Return [x, y] of the center of cell containing provided text 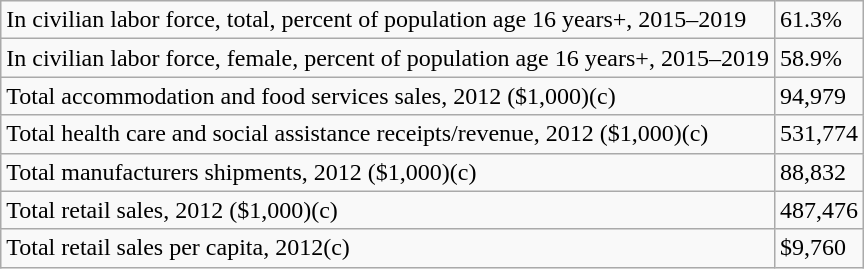
58.9% [818, 58]
Total health care and social assistance receipts/revenue, 2012 ($1,000)(c) [388, 134]
Total manufacturers shipments, 2012 ($1,000)(c) [388, 172]
Total retail sales, 2012 ($1,000)(c) [388, 210]
88,832 [818, 172]
61.3% [818, 20]
531,774 [818, 134]
In civilian labor force, female, percent of population age 16 years+, 2015–2019 [388, 58]
Total accommodation and food services sales, 2012 ($1,000)(c) [388, 96]
$9,760 [818, 248]
487,476 [818, 210]
In civilian labor force, total, percent of population age 16 years+, 2015–2019 [388, 20]
Total retail sales per capita, 2012(c) [388, 248]
94,979 [818, 96]
